Pinpoint the cell where the given text exists, returning its [X, Y] midpoint coordinate. 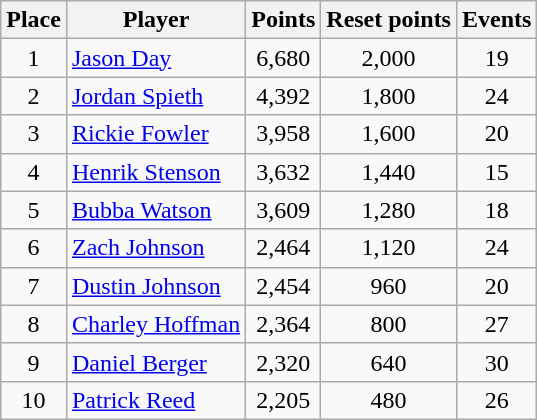
19 [496, 58]
640 [389, 362]
1,600 [389, 134]
Dustin Johnson [156, 286]
Reset points [389, 20]
27 [496, 324]
1,800 [389, 96]
3 [34, 134]
Daniel Berger [156, 362]
3,958 [284, 134]
Events [496, 20]
1 [34, 58]
6,680 [284, 58]
480 [389, 400]
9 [34, 362]
1,120 [389, 248]
30 [496, 362]
8 [34, 324]
800 [389, 324]
Jordan Spieth [156, 96]
Rickie Fowler [156, 134]
5 [34, 210]
Points [284, 20]
6 [34, 248]
4,392 [284, 96]
2,464 [284, 248]
26 [496, 400]
2,205 [284, 400]
Player [156, 20]
960 [389, 286]
15 [496, 172]
Jason Day [156, 58]
Bubba Watson [156, 210]
Henrik Stenson [156, 172]
10 [34, 400]
2 [34, 96]
1,280 [389, 210]
2,000 [389, 58]
7 [34, 286]
18 [496, 210]
1,440 [389, 172]
2,320 [284, 362]
Zach Johnson [156, 248]
3,609 [284, 210]
Place [34, 20]
3,632 [284, 172]
4 [34, 172]
2,364 [284, 324]
Patrick Reed [156, 400]
2,454 [284, 286]
Charley Hoffman [156, 324]
